Find where the given text appears and provide that cell's center as [X, Y] coordinate. 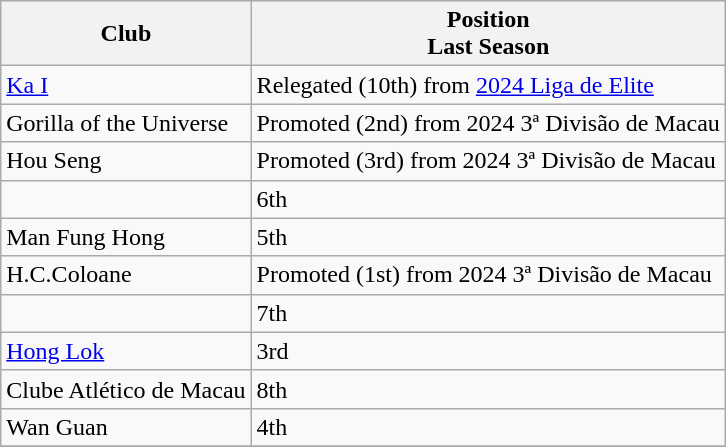
Ka I [126, 85]
7th [488, 313]
Hong Lok [126, 351]
Relegated (10th) from 2024 Liga de Elite [488, 85]
Gorilla of the Universe [126, 123]
Promoted (1st) from 2024 3ª Divisão de Macau [488, 275]
Clube Atlético de Macau [126, 389]
H.C.Coloane [126, 275]
PositionLast Season [488, 34]
6th [488, 199]
Promoted (2nd) from 2024 3ª Divisão de Macau [488, 123]
Wan Guan [126, 427]
4th [488, 427]
Promoted (3rd) from 2024 3ª Divisão de Macau [488, 161]
Club [126, 34]
8th [488, 389]
3rd [488, 351]
Hou Seng [126, 161]
5th [488, 237]
Man Fung Hong [126, 237]
